Search for the cell housing the specified text and yield its [X, Y] center coordinate. 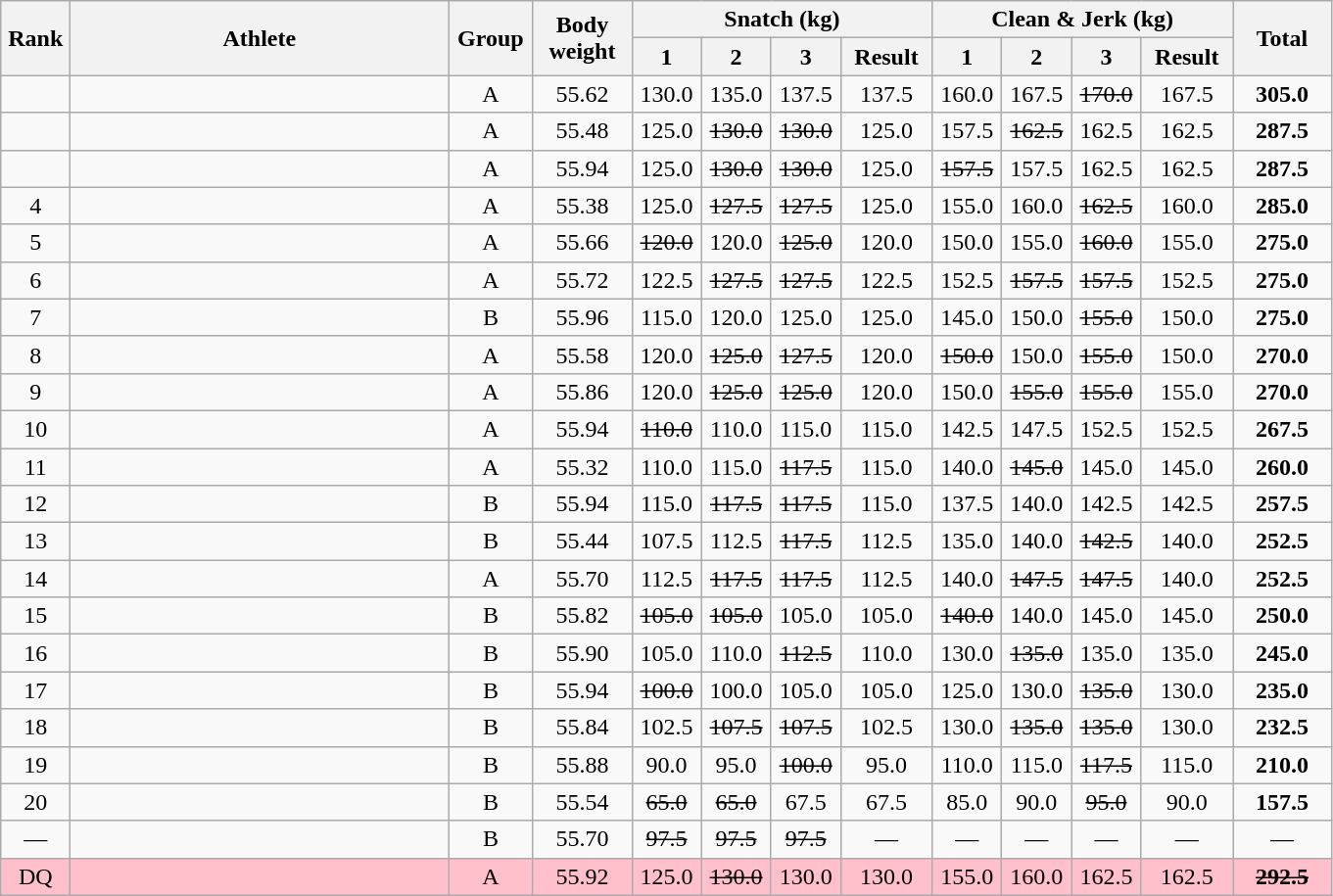
Athlete [260, 38]
235.0 [1281, 690]
11 [35, 467]
DQ [35, 876]
55.66 [582, 243]
55.54 [582, 802]
210.0 [1281, 765]
8 [35, 354]
55.32 [582, 467]
250.0 [1281, 616]
Group [491, 38]
19 [35, 765]
55.96 [582, 317]
55.82 [582, 616]
55.58 [582, 354]
55.92 [582, 876]
55.48 [582, 131]
55.38 [582, 206]
15 [35, 616]
7 [35, 317]
305.0 [1281, 94]
10 [35, 429]
Rank [35, 38]
20 [35, 802]
55.84 [582, 728]
Total [1281, 38]
55.86 [582, 392]
18 [35, 728]
85.0 [968, 802]
16 [35, 653]
245.0 [1281, 653]
Clean & Jerk (kg) [1083, 20]
14 [35, 579]
285.0 [1281, 206]
292.5 [1281, 876]
257.5 [1281, 504]
267.5 [1281, 429]
12 [35, 504]
Snatch (kg) [782, 20]
232.5 [1281, 728]
17 [35, 690]
55.44 [582, 542]
Body weight [582, 38]
13 [35, 542]
55.72 [582, 280]
9 [35, 392]
5 [35, 243]
260.0 [1281, 467]
55.62 [582, 94]
55.88 [582, 765]
170.0 [1107, 94]
6 [35, 280]
4 [35, 206]
55.90 [582, 653]
